Scan for the cell matching the given text and deliver its (x, y) coordinate at center. 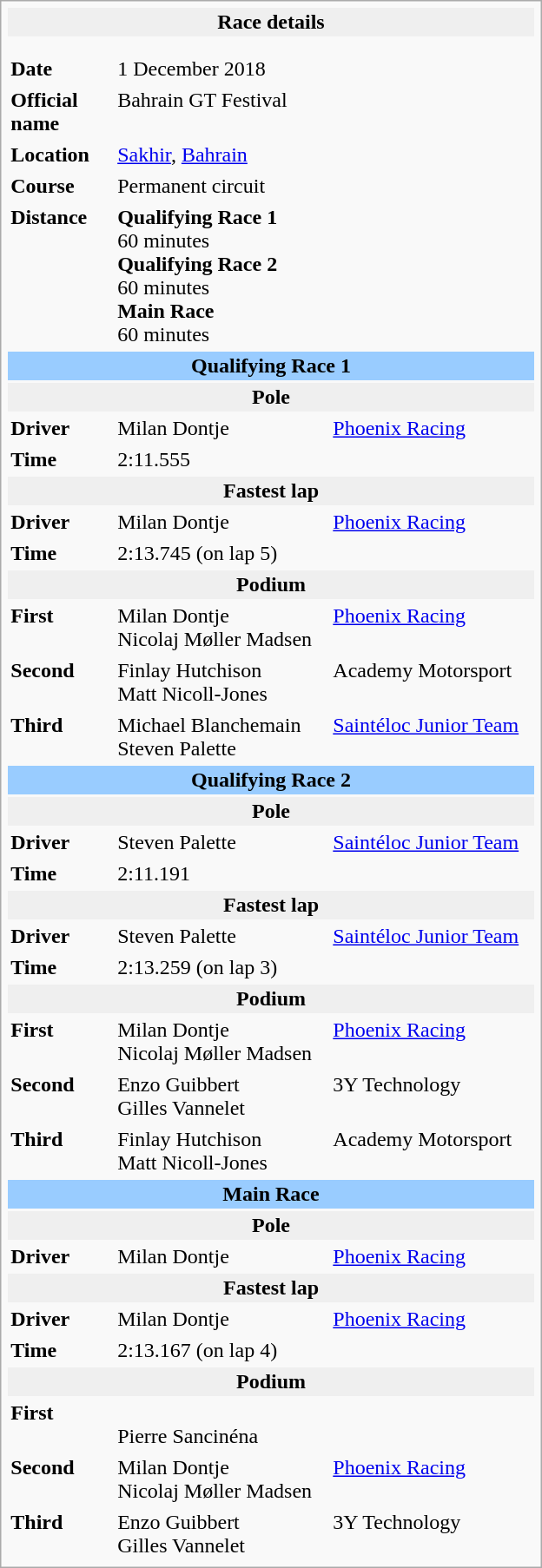
Official name (60, 112)
Pierre Sancinéna (221, 1425)
2:11.191 (325, 873)
Bahrain GT Festival (325, 112)
2:13.745 (on lap 5) (325, 554)
Qualifying Race 160 minutesQualifying Race 260 minutesMain Race60 minutes (325, 276)
Permanent circuit (325, 186)
Date (60, 69)
Course (60, 186)
Michael Blanchemain Steven Palette (221, 737)
Location (60, 155)
Race details (271, 23)
2:13.259 (on lap 3) (325, 967)
Main Race (271, 1195)
2:13.167 (on lap 4) (325, 1351)
1 December 2018 (221, 69)
Qualifying Race 2 (271, 780)
2:11.555 (325, 460)
Sakhir, Bahrain (325, 155)
Distance (60, 276)
Qualifying Race 1 (271, 366)
